For the text-containing cell, return its midpoint in (X, Y) coordinate format. 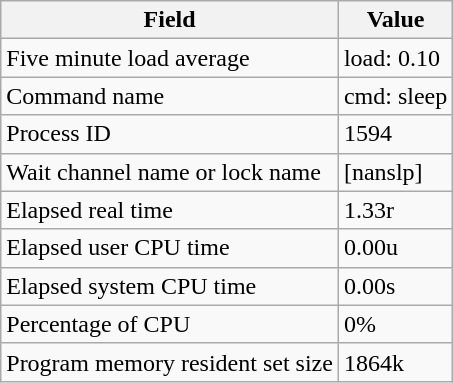
0.00s (395, 286)
Field (170, 20)
0% (395, 324)
Percentage of CPU (170, 324)
Command name (170, 96)
Elapsed real time (170, 210)
Elapsed system CPU time (170, 286)
Wait channel name or lock name (170, 172)
Program memory resident set size (170, 362)
load: 0.10 (395, 58)
1.33r (395, 210)
Elapsed user CPU time (170, 248)
Value (395, 20)
cmd: sleep (395, 96)
Process ID (170, 134)
0.00u (395, 248)
Five minute load average (170, 58)
1864k (395, 362)
1594 (395, 134)
[nanslp] (395, 172)
